Scan for the cell matching the given text and deliver its (x, y) coordinate at center. 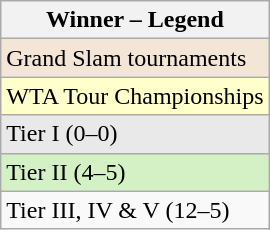
WTA Tour Championships (135, 96)
Grand Slam tournaments (135, 58)
Tier III, IV & V (12–5) (135, 210)
Tier II (4–5) (135, 172)
Winner – Legend (135, 20)
Tier I (0–0) (135, 134)
